Search for the cell housing the specified text and yield its (X, Y) center coordinate. 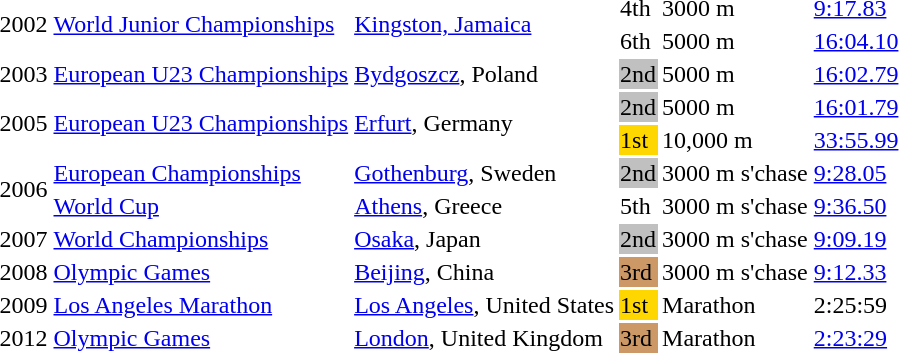
World Championships (201, 239)
Osaka, Japan (484, 239)
Gothenburg, Sweden (484, 173)
6th (638, 41)
London, United Kingdom (484, 338)
World Cup (201, 206)
Beijing, China (484, 272)
5th (638, 206)
10,000 m (736, 140)
European Championships (201, 173)
Los Angeles Marathon (201, 305)
Los Angeles, United States (484, 305)
Athens, Greece (484, 206)
Bydgoszcz, Poland (484, 74)
Erfurt, Germany (484, 124)
